Capture the cell that displays the provided text and extract its (x, y) central coordinate. 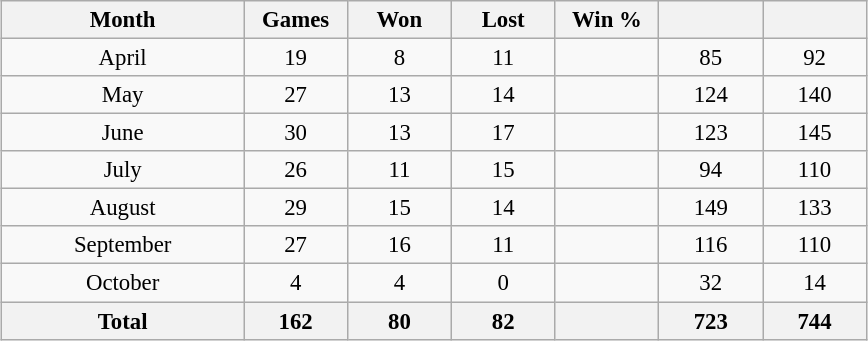
August (123, 208)
124 (711, 95)
80 (399, 321)
133 (815, 208)
8 (399, 57)
October (123, 283)
Won (399, 20)
140 (815, 95)
94 (711, 170)
July (123, 170)
82 (503, 321)
26 (296, 170)
29 (296, 208)
85 (711, 57)
April (123, 57)
92 (815, 57)
Games (296, 20)
Month (123, 20)
17 (503, 133)
June (123, 133)
Total (123, 321)
145 (815, 133)
May (123, 95)
723 (711, 321)
19 (296, 57)
Win % (607, 20)
744 (815, 321)
116 (711, 245)
162 (296, 321)
32 (711, 283)
September (123, 245)
149 (711, 208)
123 (711, 133)
0 (503, 283)
16 (399, 245)
30 (296, 133)
Lost (503, 20)
